Identify which cell holds the provided text, then report its (X, Y) central coordinate. 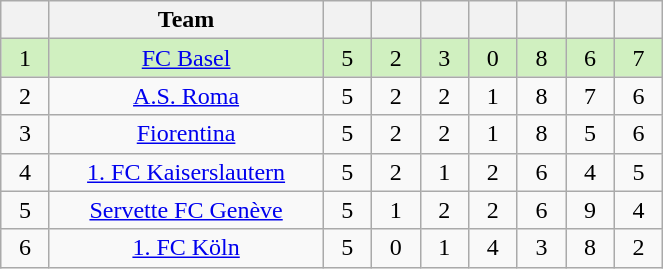
Servette FC Genève (186, 210)
Team (186, 20)
Fiorentina (186, 134)
FC Basel (186, 58)
1. FC Köln (186, 248)
9 (590, 210)
1. FC Kaiserslautern (186, 172)
A.S. Roma (186, 96)
